Output the [x, y] coordinate of the center of the cell containing the given text.  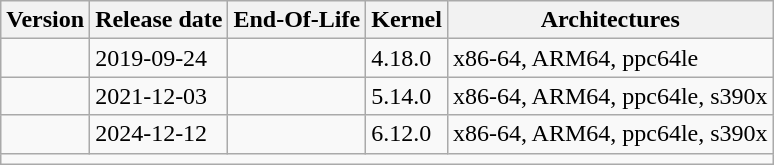
Architectures [610, 20]
2024-12-12 [159, 134]
2019-09-24 [159, 58]
Kernel [407, 20]
4.18.0 [407, 58]
5.14.0 [407, 96]
Version [46, 20]
Release date [159, 20]
End-Of-Life [297, 20]
x86-64, ARM64, ppc64le [610, 58]
2021-12-03 [159, 96]
6.12.0 [407, 134]
